Pinpoint the cell where the given text exists, returning its [x, y] midpoint coordinate. 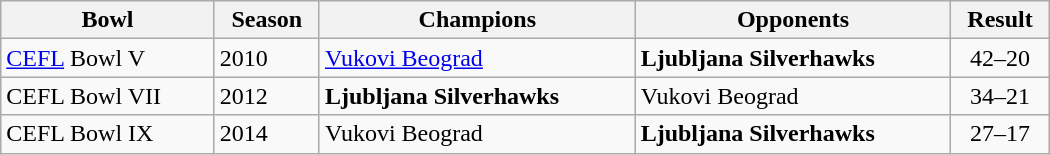
Result [1000, 20]
Season [266, 20]
CEFL Bowl V [108, 58]
Bowl [108, 20]
2010 [266, 58]
34–21 [1000, 96]
27–17 [1000, 134]
Opponents [793, 20]
2014 [266, 134]
2012 [266, 96]
CEFL Bowl VII [108, 96]
Champions [477, 20]
CEFL Bowl IX [108, 134]
42–20 [1000, 58]
